Extract the (x, y) coordinate from the center of the cell holding the provided text.  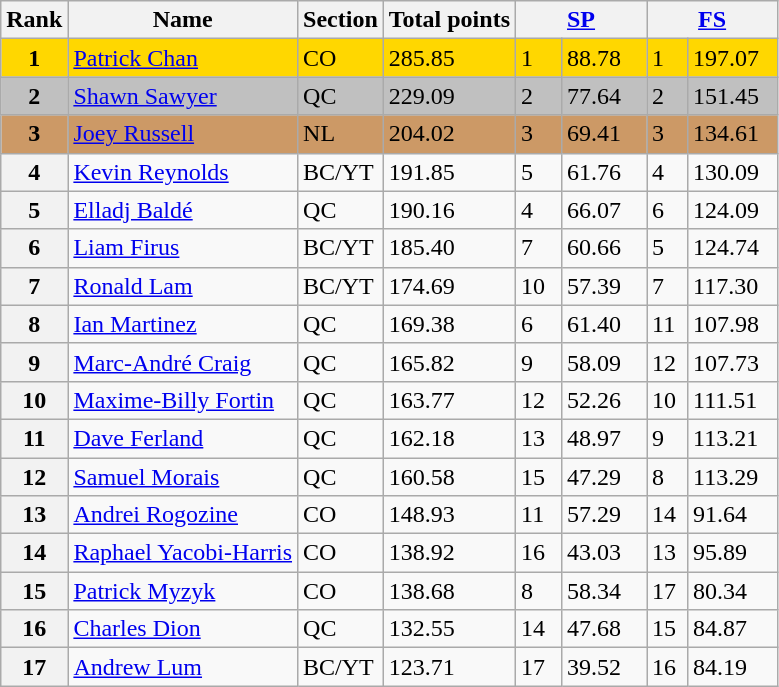
191.85 (449, 172)
285.85 (449, 58)
Ronald Lam (183, 286)
57.29 (604, 515)
165.82 (449, 362)
48.97 (604, 438)
88.78 (604, 58)
Patrick Chan (183, 58)
NL (341, 134)
77.64 (604, 96)
Elladj Baldé (183, 210)
91.64 (733, 515)
Rank (34, 20)
57.39 (604, 286)
39.52 (604, 667)
Patrick Myzyk (183, 591)
61.76 (604, 172)
160.58 (449, 477)
107.98 (733, 324)
Andrew Lum (183, 667)
58.34 (604, 591)
FS (712, 20)
204.02 (449, 134)
69.41 (604, 134)
169.38 (449, 324)
197.07 (733, 58)
124.74 (733, 248)
162.18 (449, 438)
Shawn Sawyer (183, 96)
Charles Dion (183, 629)
Ian Martinez (183, 324)
Kevin Reynolds (183, 172)
Raphael Yacobi-Harris (183, 553)
43.03 (604, 553)
151.45 (733, 96)
Marc-André Craig (183, 362)
Total points (449, 20)
47.29 (604, 477)
113.21 (733, 438)
80.34 (733, 591)
148.93 (449, 515)
Maxime-Billy Fortin (183, 400)
95.89 (733, 553)
229.09 (449, 96)
174.69 (449, 286)
107.73 (733, 362)
134.61 (733, 134)
124.09 (733, 210)
84.87 (733, 629)
138.68 (449, 591)
Dave Ferland (183, 438)
58.09 (604, 362)
52.26 (604, 400)
Liam Firus (183, 248)
Andrei Rogozine (183, 515)
117.30 (733, 286)
130.09 (733, 172)
185.40 (449, 248)
Name (183, 20)
138.92 (449, 553)
Section (341, 20)
190.16 (449, 210)
47.68 (604, 629)
66.07 (604, 210)
123.71 (449, 667)
132.55 (449, 629)
113.29 (733, 477)
163.77 (449, 400)
111.51 (733, 400)
Samuel Morais (183, 477)
84.19 (733, 667)
61.40 (604, 324)
60.66 (604, 248)
SP (582, 20)
Joey Russell (183, 134)
